Search for the cell housing the specified text and yield its [X, Y] center coordinate. 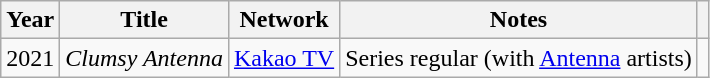
Clumsy Antenna [144, 58]
Year [30, 20]
Title [144, 20]
Notes [519, 20]
Series regular (with Antenna artists) [519, 58]
Kakao TV [284, 58]
2021 [30, 58]
Network [284, 20]
